Output the [x, y] coordinate of the center of the cell containing the given text.  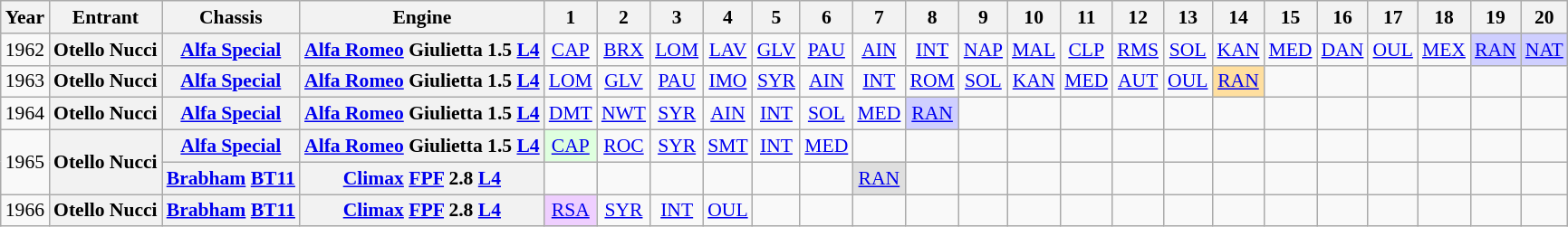
16 [1342, 17]
AUT [1138, 81]
1962 [25, 50]
MAL [1034, 50]
9 [984, 17]
RSA [571, 211]
RMS [1138, 50]
MEX [1444, 50]
1963 [25, 81]
NAP [984, 50]
LAV [728, 50]
10 [1034, 17]
13 [1188, 17]
19 [1496, 17]
NWT [623, 114]
6 [826, 17]
8 [931, 17]
Chassis [231, 17]
12 [1138, 17]
BRX [623, 50]
14 [1239, 17]
ROC [623, 147]
2 [623, 17]
NAT [1544, 50]
11 [1086, 17]
Engine [422, 17]
4 [728, 17]
20 [1544, 17]
1 [571, 17]
5 [777, 17]
3 [677, 17]
DMT [571, 114]
1966 [25, 211]
ROM [931, 81]
IMO [728, 81]
7 [879, 17]
SMT [728, 147]
1965 [25, 163]
CLP [1086, 50]
17 [1392, 17]
Year [25, 17]
Entrant [105, 17]
1964 [25, 114]
15 [1290, 17]
18 [1444, 17]
DAN [1342, 50]
